Identify which cell holds the provided text, then report its (x, y) central coordinate. 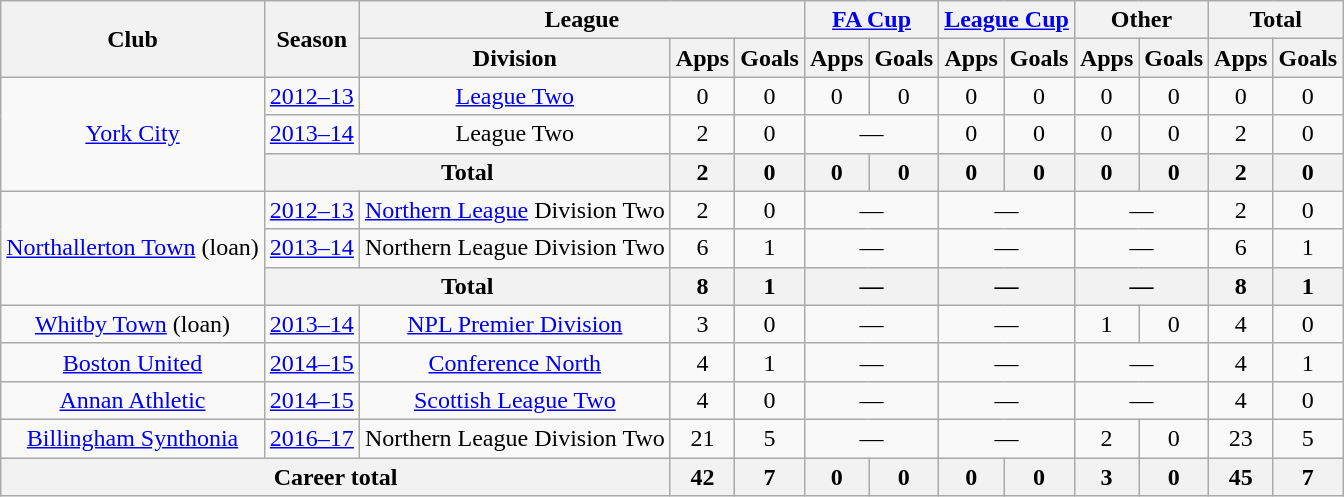
Boston United (133, 362)
Other (1141, 20)
Club (133, 39)
Whitby Town (loan) (133, 324)
Annan Athletic (133, 400)
League (582, 20)
Northallerton Town (loan) (133, 248)
Division (514, 58)
23 (1241, 438)
45 (1241, 477)
Conference North (514, 362)
Scottish League Two (514, 400)
2016–17 (312, 438)
Season (312, 39)
NPL Premier Division (514, 324)
FA Cup (871, 20)
York City (133, 134)
Billingham Synthonia (133, 438)
21 (702, 438)
42 (702, 477)
Career total (336, 477)
League Cup (1007, 20)
